Search for the cell housing the specified text and yield its [X, Y] center coordinate. 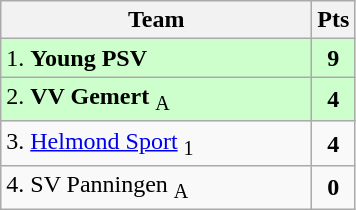
9 [334, 58]
1. Young PSV [156, 58]
Pts [334, 20]
2. VV Gemert A [156, 99]
0 [334, 188]
4. SV Panningen A [156, 188]
Team [156, 20]
3. Helmond Sport 1 [156, 143]
